Determine the [x, y] coordinate at the center of the cell enclosing the given text.  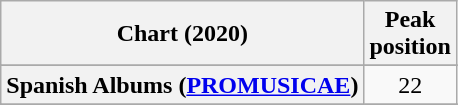
Peakposition [410, 34]
Spanish Albums (PROMUSICAE) [182, 85]
Chart (2020) [182, 34]
22 [410, 85]
